Return the [X, Y] coordinate for the center point of the cell that contains the specified text.  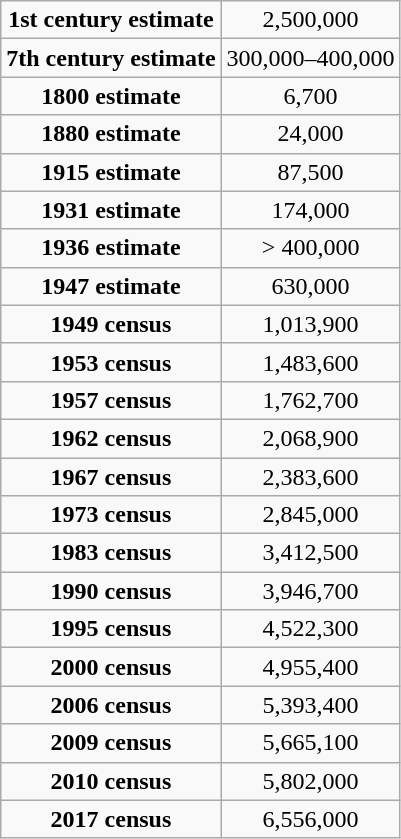
1947 estimate [111, 286]
1880 estimate [111, 134]
4,955,400 [310, 667]
7th century estimate [111, 58]
2000 census [111, 667]
1,013,900 [310, 324]
1800 estimate [111, 96]
1st century estimate [111, 20]
2010 census [111, 781]
2,845,000 [310, 515]
> 400,000 [310, 248]
6,556,000 [310, 819]
2009 census [111, 743]
6,700 [310, 96]
1949 census [111, 324]
1931 estimate [111, 210]
5,802,000 [310, 781]
1995 census [111, 629]
5,665,100 [310, 743]
174,000 [310, 210]
2017 census [111, 819]
1957 census [111, 400]
1990 census [111, 591]
1,483,600 [310, 362]
4,522,300 [310, 629]
87,500 [310, 172]
1973 census [111, 515]
1983 census [111, 553]
2006 census [111, 705]
2,068,900 [310, 438]
3,412,500 [310, 553]
2,500,000 [310, 20]
5,393,400 [310, 705]
1915 estimate [111, 172]
24,000 [310, 134]
1953 census [111, 362]
3,946,700 [310, 591]
300,000–400,000 [310, 58]
1936 estimate [111, 248]
1967 census [111, 477]
630,000 [310, 286]
1,762,700 [310, 400]
2,383,600 [310, 477]
1962 census [111, 438]
